Identify which cell holds the provided text, then report its (X, Y) central coordinate. 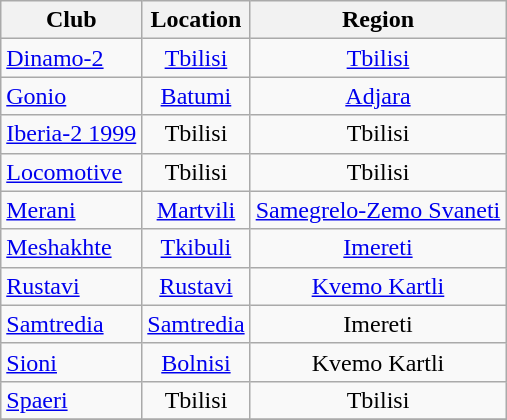
Dinamo-2 (72, 58)
Sioni (72, 362)
Batumi (196, 96)
Spaeri (72, 400)
Tkibuli (196, 248)
Merani (72, 210)
Locomotive (72, 172)
Martvili (196, 210)
Meshakhte (72, 248)
Location (196, 20)
Adjara (378, 96)
Bolnisi (196, 362)
Region (378, 20)
Club (72, 20)
Samegrelo-Zemo Svaneti (378, 210)
Iberia-2 1999 (72, 134)
Gonio (72, 96)
